Return the [X, Y] coordinate for the center point of the cell that contains the specified text.  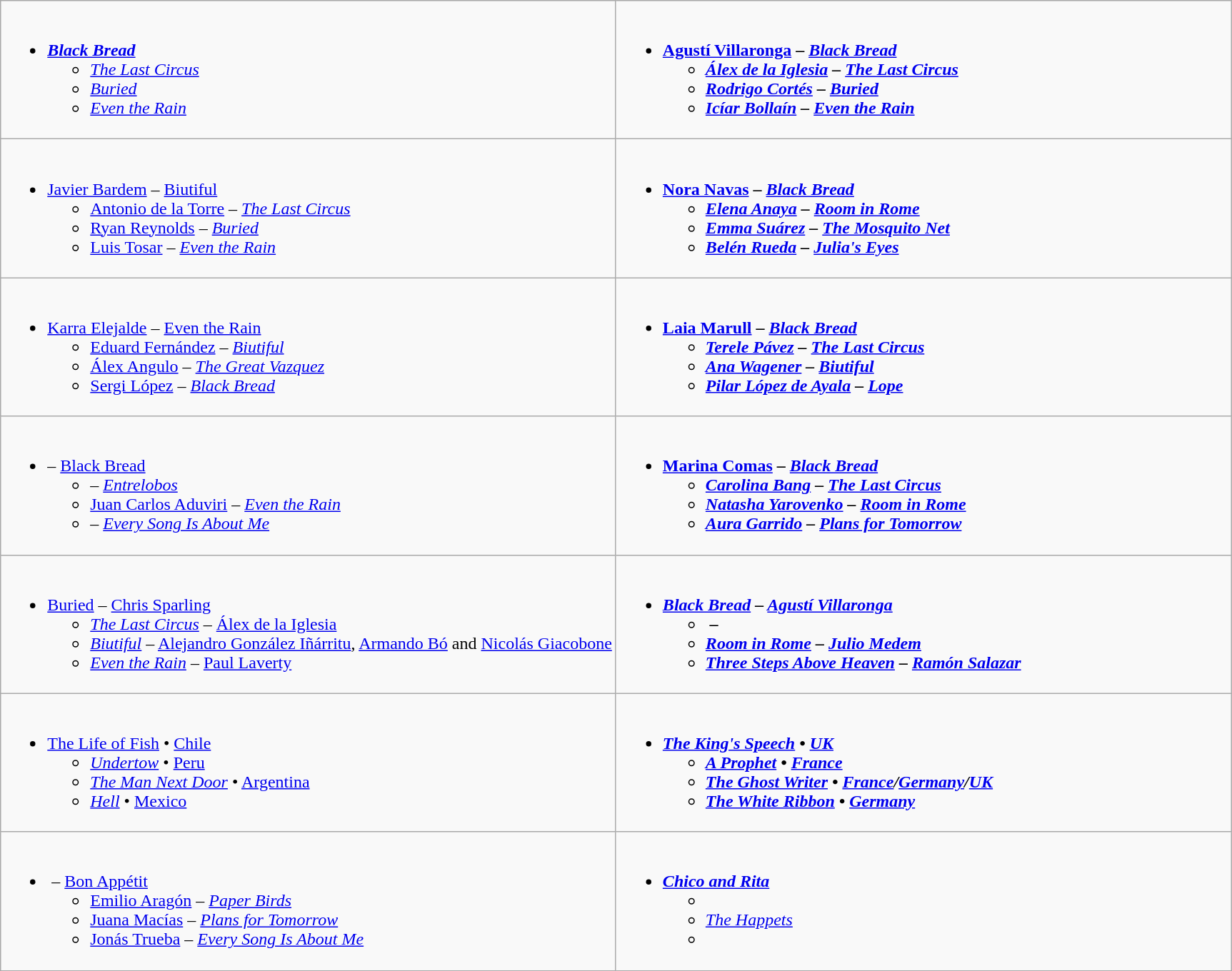
Karra Elejalde – Even the RainEduard Fernández – BiutifulÁlex Angulo – The Great VazquezSergi López – Black Bread [309, 347]
Black BreadThe Last CircusBuriedEven the Rain [309, 70]
Nora Navas – Black BreadElena Anaya – Room in RomeEmma Suárez – The Mosquito NetBelén Rueda – Julia's Eyes [923, 208]
Laia Marull – Black BreadTerele Pávez – The Last CircusAna Wagener – BiutifulPilar López de Ayala – Lope [923, 347]
Chico and RitaThe Happets [923, 901]
Agustí Villaronga – Black BreadÁlex de la Iglesia – The Last CircusRodrigo Cortés – BuriedIcíar Bollaín – Even the Rain [923, 70]
Marina Comas – Black BreadCarolina Bang – The Last CircusNatasha Yarovenko – Room in RomeAura Garrido – Plans for Tomorrow [923, 485]
– Bon AppétitEmilio Aragón – Paper BirdsJuana Macías – Plans for TomorrowJonás Trueba – Every Song Is About Me [309, 901]
The King's Speech • UKA Prophet • FranceThe Ghost Writer • France/Germany/UKThe White Ribbon • Germany [923, 763]
Javier Bardem – BiutifulAntonio de la Torre – The Last CircusRyan Reynolds – BuriedLuis Tosar – Even the Rain [309, 208]
Black Bread – Agustí Villaronga – Room in Rome – Julio MedemThree Steps Above Heaven – Ramón Salazar [923, 624]
The Life of Fish • ChileUndertow • PeruThe Man Next Door • ArgentinaHell • Mexico [309, 763]
– Black Bread – EntrelobosJuan Carlos Aduviri – Even the Rain – Every Song Is About Me [309, 485]
